For the text-containing cell, return its midpoint in [X, Y] coordinate format. 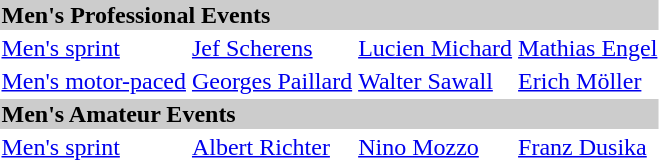
Men's motor-paced [94, 81]
Lucien Michard [436, 48]
Walter Sawall [436, 81]
Georges Paillard [272, 81]
Men's Amateur Events [330, 114]
Men's sprint [94, 48]
Jef Scherens [272, 48]
Erich Möller [588, 81]
Mathias Engel [588, 48]
Men's Professional Events [330, 15]
